Return (x, y) of the center of cell containing provided text 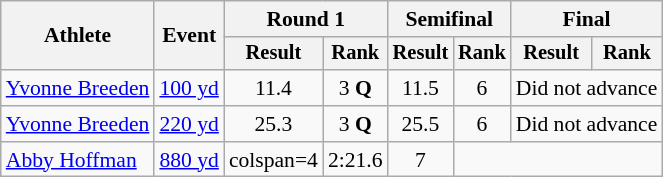
220 yd (188, 124)
Athlete (78, 36)
11.4 (274, 88)
Round 1 (306, 19)
25.5 (421, 124)
100 yd (188, 88)
Final (587, 19)
Semifinal (450, 19)
25.3 (274, 124)
Event (188, 36)
11.5 (421, 88)
